Identify which cell holds the provided text, then report its (x, y) central coordinate. 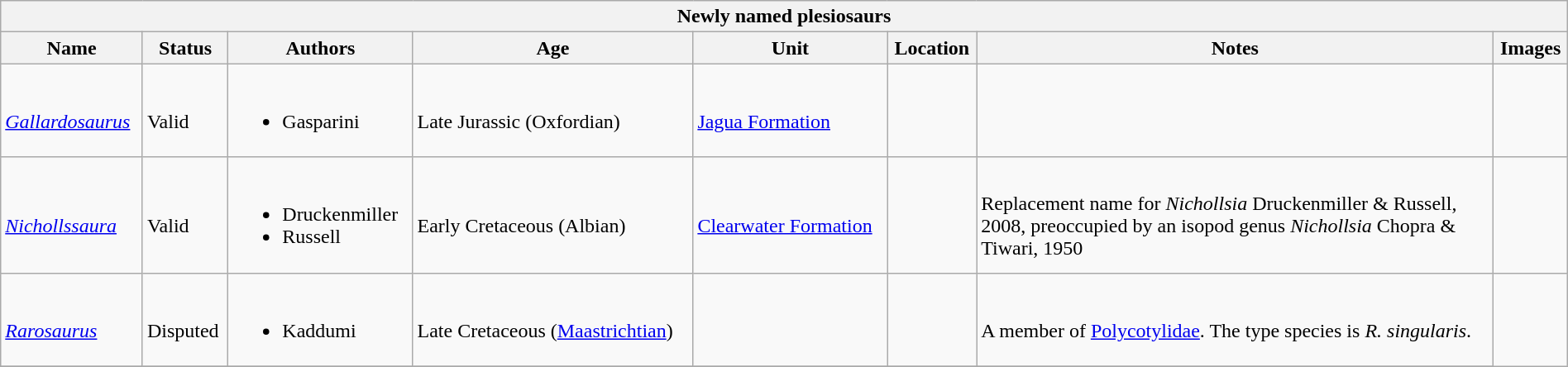
Name (72, 48)
Rarosaurus (72, 319)
Replacement name for Nichollsia Druckenmiller & Russell, 2008, preoccupied by an isopod genus Nichollsia Chopra & Tiwari, 1950 (1236, 215)
Location (932, 48)
Disputed (185, 319)
Gasparini (321, 111)
Nichollssaura (72, 215)
Clearwater Formation (791, 215)
Late Jurassic (Oxfordian) (552, 111)
Authors (321, 48)
A member of Polycotylidae. The type species is R. singularis. (1236, 319)
Newly named plesiosaurs (784, 17)
Early Cretaceous (Albian) (552, 215)
Unit (791, 48)
Jagua Formation (791, 111)
Gallardosaurus (72, 111)
Age (552, 48)
Images (1530, 48)
Notes (1236, 48)
DruckenmillerRussell (321, 215)
Kaddumi (321, 319)
Late Cretaceous (Maastrichtian) (552, 319)
Status (185, 48)
